Search for the cell housing the specified text and yield its [x, y] center coordinate. 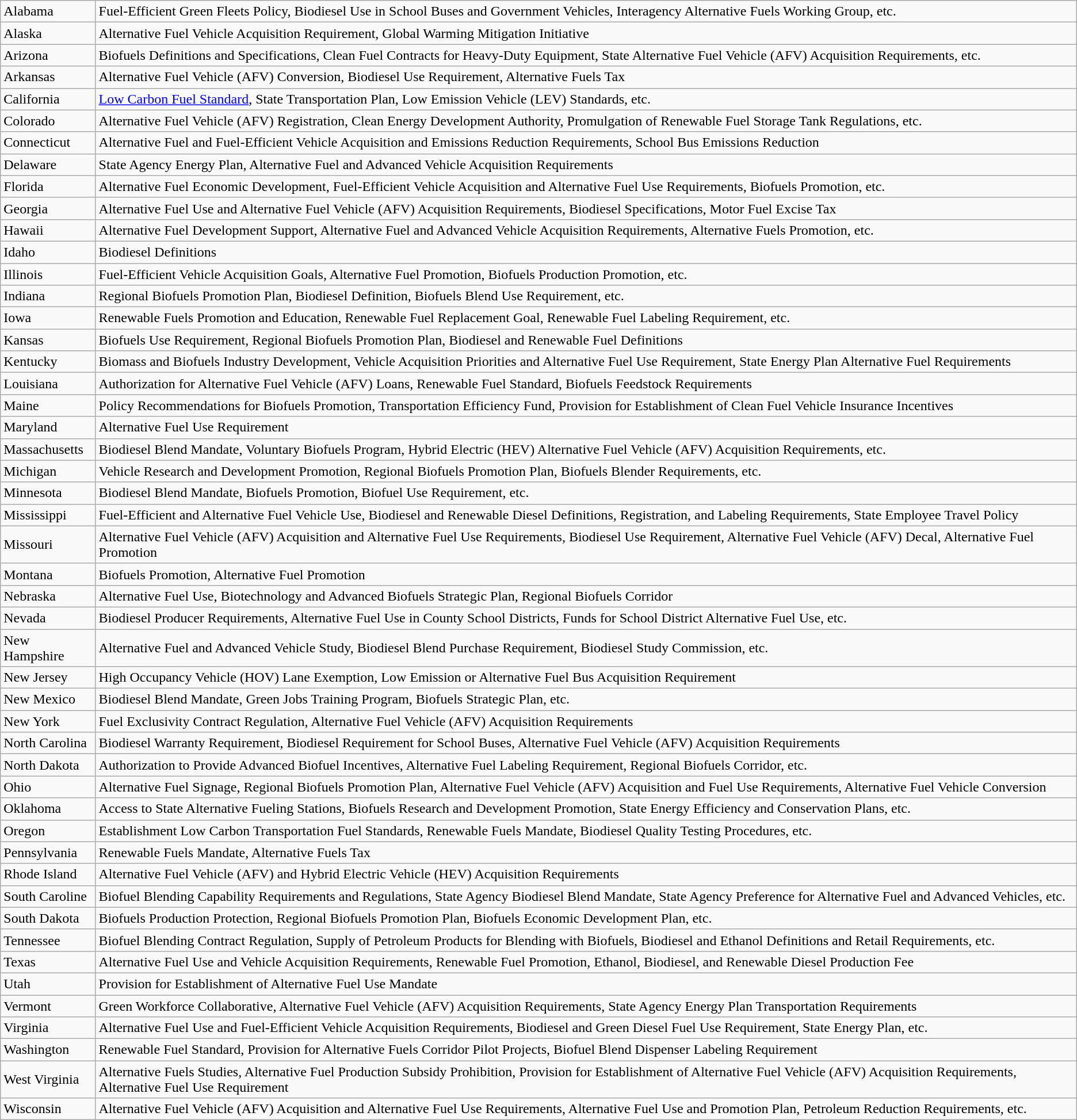
Alternative Fuel Vehicle (AFV) and Hybrid Electric Vehicle (HEV) Acquisition Requirements [586, 874]
Alternative Fuel Use and Fuel-Efficient Vehicle Acquisition Requirements, Biodiesel and Green Diesel Fuel Use Requirement, State Energy Plan, etc. [586, 1028]
High Occupancy Vehicle (HOV) Lane Exemption, Low Emission or Alternative Fuel Bus Acquisition Requirement [586, 678]
Biodiesel Producer Requirements, Alternative Fuel Use in County School Districts, Funds for School District Alternative Fuel Use, etc. [586, 618]
Minnesota [48, 493]
Establishment Low Carbon Transportation Fuel Standards, Renewable Fuels Mandate, Biodiesel Quality Testing Procedures, etc. [586, 831]
Biofuels Use Requirement, Regional Biofuels Promotion Plan, Biodiesel and Renewable Fuel Definitions [586, 340]
New Mexico [48, 699]
Nevada [48, 618]
Fuel Exclusivity Contract Regulation, Alternative Fuel Vehicle (AFV) Acquisition Requirements [586, 721]
Vehicle Research and Development Promotion, Regional Biofuels Promotion Plan, Biofuels Blender Requirements, etc. [586, 471]
Tennessee [48, 940]
Policy Recommendations for Biofuels Promotion, Transportation Efficiency Fund, Provision for Establishment of Clean Fuel Vehicle Insurance Incentives [586, 406]
North Carolina [48, 743]
Missouri [48, 544]
Alabama [48, 12]
Nebraska [48, 596]
Alternative Fuel Economic Development, Fuel-Efficient Vehicle Acquisition and Alternative Fuel Use Requirements, Biofuels Promotion, etc. [586, 186]
Renewable Fuel Standard, Provision for Alternative Fuels Corridor Pilot Projects, Biofuel Blend Dispenser Labeling Requirement [586, 1050]
Iowa [48, 318]
New Hampshire [48, 648]
Massachusetts [48, 449]
Alternative Fuel Vehicle (AFV) Registration, Clean Energy Development Authority, Promulgation of Renewable Fuel Storage Tank Regulations, etc. [586, 121]
Alternative Fuel and Advanced Vehicle Study, Biodiesel Blend Purchase Requirement, Biodiesel Study Commission, etc. [586, 648]
New York [48, 721]
Georgia [48, 208]
South Dakota [48, 918]
Vermont [48, 1006]
Alternative Fuel Development Support, Alternative Fuel and Advanced Vehicle Acquisition Requirements, Alternative Fuels Promotion, etc. [586, 230]
Montana [48, 574]
Alternative Fuel and Fuel-Efficient Vehicle Acquisition and Emissions Reduction Requirements, School Bus Emissions Reduction [586, 143]
Pennsylvania [48, 853]
Biofuels Production Protection, Regional Biofuels Promotion Plan, Biofuels Economic Development Plan, etc. [586, 918]
Fuel-Efficient Vehicle Acquisition Goals, Alternative Fuel Promotion, Biofuels Production Promotion, etc. [586, 274]
Biodiesel Definitions [586, 252]
Renewable Fuels Promotion and Education, Renewable Fuel Replacement Goal, Renewable Fuel Labeling Requirement, etc. [586, 318]
Ohio [48, 787]
Fuel-Efficient Green Fleets Policy, Biodiesel Use in School Buses and Government Vehicles, Interagency Alternative Fuels Working Group, etc. [586, 12]
Green Workforce Collaborative, Alternative Fuel Vehicle (AFV) Acquisition Requirements, State Agency Energy Plan Transportation Requirements [586, 1006]
Access to State Alternative Fueling Stations, Biofuels Research and Development Promotion, State Energy Efficiency and Conservation Plans, etc. [586, 809]
Alternative Fuel Use Requirement [586, 427]
Renewable Fuels Mandate, Alternative Fuels Tax [586, 853]
Virginia [48, 1028]
Kentucky [48, 362]
Arizona [48, 55]
Alternative Fuel Vehicle Acquisition Requirement, Global Warming Mitigation Initiative [586, 33]
Oklahoma [48, 809]
Texas [48, 962]
South Caroline [48, 896]
Authorization to Provide Advanced Biofuel Incentives, Alternative Fuel Labeling Requirement, Regional Biofuels Corridor, etc. [586, 765]
Delaware [48, 165]
New Jersey [48, 678]
Indiana [48, 296]
Regional Biofuels Promotion Plan, Biodiesel Definition, Biofuels Blend Use Requirement, etc. [586, 296]
West Virginia [48, 1079]
Idaho [48, 252]
Alaska [48, 33]
Utah [48, 984]
Colorado [48, 121]
Hawaii [48, 230]
Florida [48, 186]
Arkansas [48, 77]
Low Carbon Fuel Standard, State Transportation Plan, Low Emission Vehicle (LEV) Standards, etc. [586, 99]
North Dakota [48, 765]
Maryland [48, 427]
Authorization for Alternative Fuel Vehicle (AFV) Loans, Renewable Fuel Standard, Biofuels Feedstock Requirements [586, 384]
Provision for Establishment of Alternative Fuel Use Mandate [586, 984]
Biodiesel Blend Mandate, Green Jobs Training Program, Biofuels Strategic Plan, etc. [586, 699]
Alternative Fuel Use and Alternative Fuel Vehicle (AFV) Acquisition Requirements, Biodiesel Specifications, Motor Fuel Excise Tax [586, 208]
Biodiesel Blend Mandate, Voluntary Biofuels Program, Hybrid Electric (HEV) Alternative Fuel Vehicle (AFV) Acquisition Requirements, etc. [586, 449]
Biodiesel Warranty Requirement, Biodiesel Requirement for School Buses, Alternative Fuel Vehicle (AFV) Acquisition Requirements [586, 743]
Michigan [48, 471]
Mississippi [48, 515]
Oregon [48, 831]
Alternative Fuel Use and Vehicle Acquisition Requirements, Renewable Fuel Promotion, Ethanol, Biodiesel, and Renewable Diesel Production Fee [586, 962]
Biodiesel Blend Mandate, Biofuels Promotion, Biofuel Use Requirement, etc. [586, 493]
Rhode Island [48, 874]
Alternative Fuel Use, Biotechnology and Advanced Biofuels Strategic Plan, Regional Biofuels Corridor [586, 596]
Biofuels Promotion, Alternative Fuel Promotion [586, 574]
California [48, 99]
Illinois [48, 274]
State Agency Energy Plan, Alternative Fuel and Advanced Vehicle Acquisition Requirements [586, 165]
Alternative Fuel Vehicle (AFV) Conversion, Biodiesel Use Requirement, Alternative Fuels Tax [586, 77]
Washington [48, 1050]
Maine [48, 406]
Louisiana [48, 384]
Kansas [48, 340]
Wisconsin [48, 1109]
Connecticut [48, 143]
